Scan for the cell matching the given text and deliver its [x, y] coordinate at center. 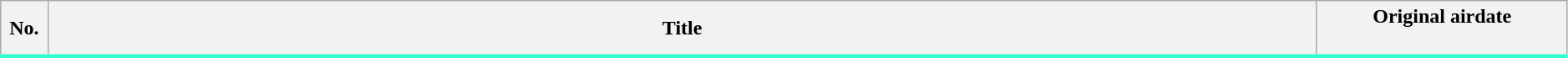
Original airdate [1442, 29]
Title [682, 29]
No. [24, 29]
